Provide the [X, Y] coordinate of the cell's center where the given text is located.  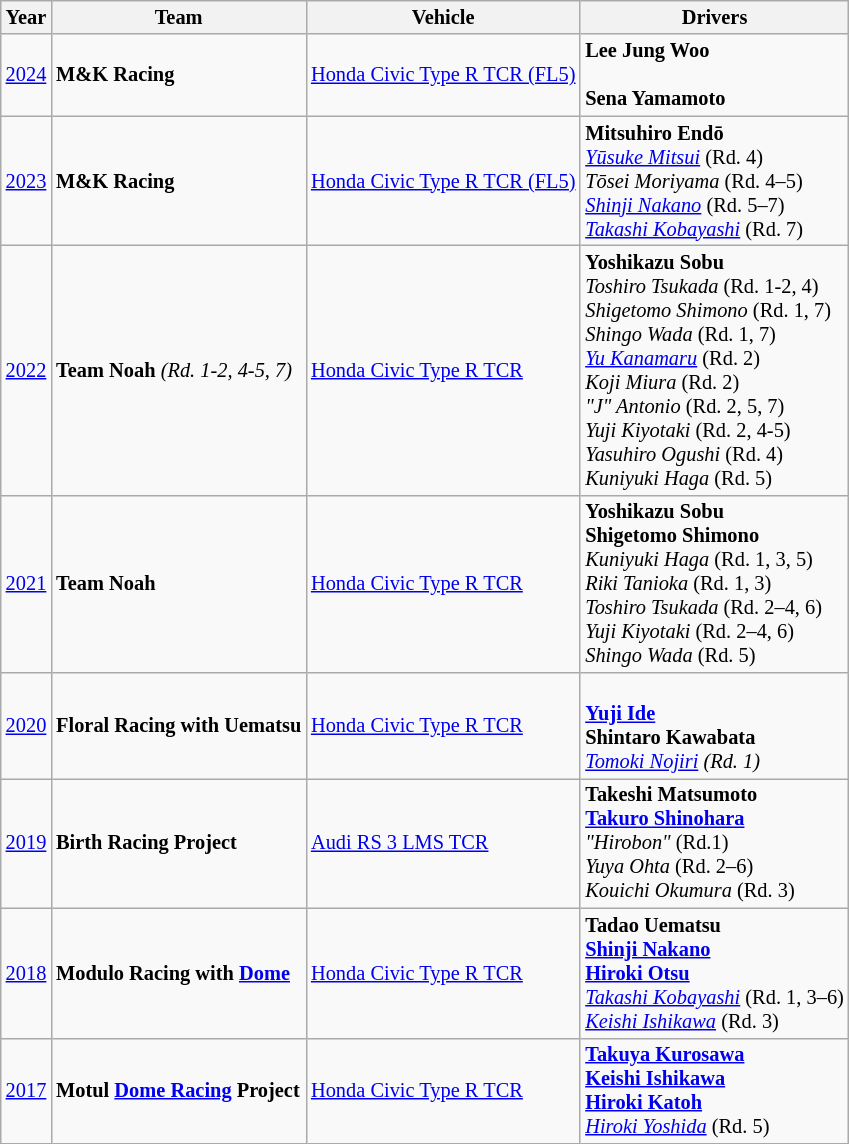
Vehicle [443, 17]
Drivers [714, 17]
Lee Jung Woo Sena Yamamoto [714, 75]
Team Noah [178, 584]
Takeshi Matsumoto Takuro Shinohara "Hirobon" (Rd.1) Yuya Ohta (Rd. 2–6) Kouichi Okumura (Rd. 3) [714, 843]
Birth Racing Project [178, 843]
2024 [26, 75]
Year [26, 17]
2021 [26, 584]
Motul Dome Racing Project [178, 1091]
2018 [26, 973]
Modulo Racing with Dome [178, 973]
2023 [26, 181]
Mitsuhiro Endō Yūsuke Mitsui (Rd. 4) Tōsei Moriyama (Rd. 4–5) Shinji Nakano (Rd. 5–7) Takashi Kobayashi (Rd. 7) [714, 181]
Tadao Uematsu Shinji Nakano Hiroki Otsu Takashi Kobayashi (Rd. 1, 3–6) Keishi Ishikawa (Rd. 3) [714, 973]
2017 [26, 1091]
Yuji Ide Shintaro Kawabata Tomoki Nojiri (Rd. 1) [714, 726]
2022 [26, 370]
2019 [26, 843]
2020 [26, 726]
Audi RS 3 LMS TCR [443, 843]
Team Noah (Rd. 1-2, 4-5, 7) [178, 370]
Takuya Kurosawa Keishi Ishikawa Hiroki Katoh Hiroki Yoshida (Rd. 5) [714, 1091]
Team [178, 17]
Floral Racing with Uematsu [178, 726]
